Find where the given text appears and provide that cell's center as (x, y) coordinate. 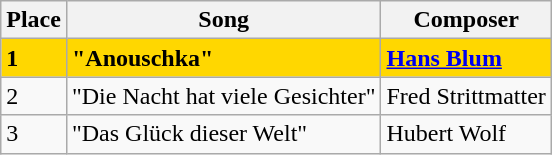
Hans Blum (466, 58)
Song (224, 20)
Hubert Wolf (466, 134)
Fred Strittmatter (466, 96)
"Die Nacht hat viele Gesichter" (224, 96)
3 (34, 134)
"Das Glück dieser Welt" (224, 134)
Composer (466, 20)
1 (34, 58)
2 (34, 96)
"Anouschka" (224, 58)
Place (34, 20)
